From the cell containing the given text, extract its center point as (x, y) coordinate. 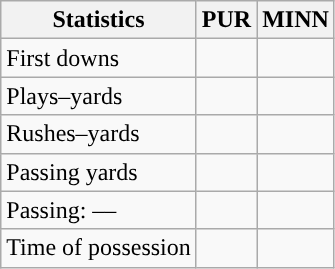
Rushes–yards (99, 134)
First downs (99, 58)
Time of possession (99, 248)
Passing yards (99, 172)
MINN (296, 20)
Statistics (99, 20)
PUR (226, 20)
Plays–yards (99, 96)
Passing: –– (99, 210)
